Provide the (X, Y) coordinate of the cell's center where the given text is located.  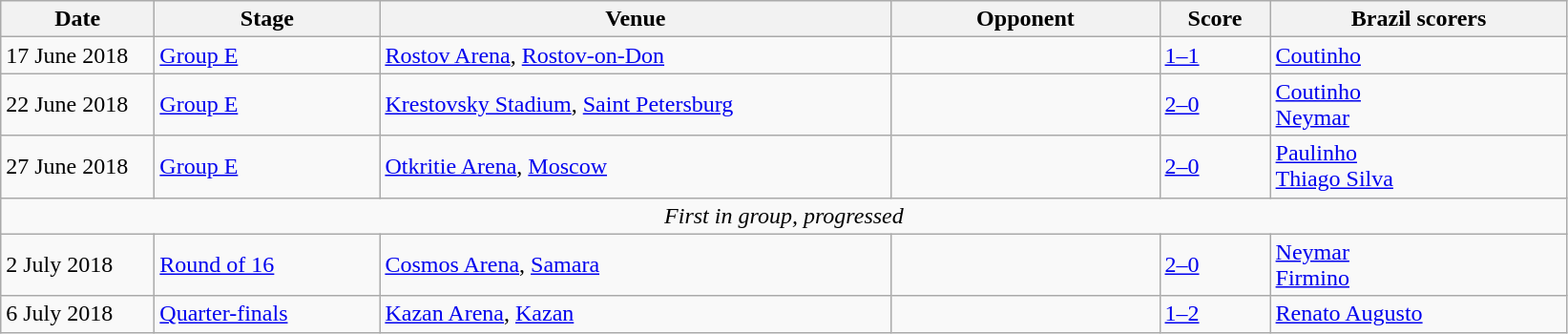
Score (1215, 19)
Quarter-finals (267, 314)
Cosmos Arena, Samara (636, 265)
Kazan Arena, Kazan (636, 314)
27 June 2018 (78, 166)
6 July 2018 (78, 314)
Renato Augusto (1418, 314)
Coutinho Neymar (1418, 105)
22 June 2018 (78, 105)
Rostov Arena, Rostov-on-Don (636, 55)
Neymar Firmino (1418, 265)
Round of 16 (267, 265)
2 July 2018 (78, 265)
Date (78, 19)
Paulinho Thiago Silva (1418, 166)
Otkritie Arena, Moscow (636, 166)
Coutinho (1418, 55)
Stage (267, 19)
Krestovsky Stadium, Saint Petersburg (636, 105)
17 June 2018 (78, 55)
1–2 (1215, 314)
Brazil scorers (1418, 19)
Opponent (1025, 19)
Venue (636, 19)
1–1 (1215, 55)
First in group, progressed (784, 216)
